Return (X, Y) of the center of cell containing provided text 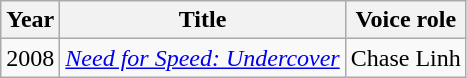
Title (202, 20)
Chase Linh (406, 58)
Need for Speed: Undercover (202, 58)
Voice role (406, 20)
Year (30, 20)
2008 (30, 58)
